From the cell containing the given text, extract its center point as (X, Y) coordinate. 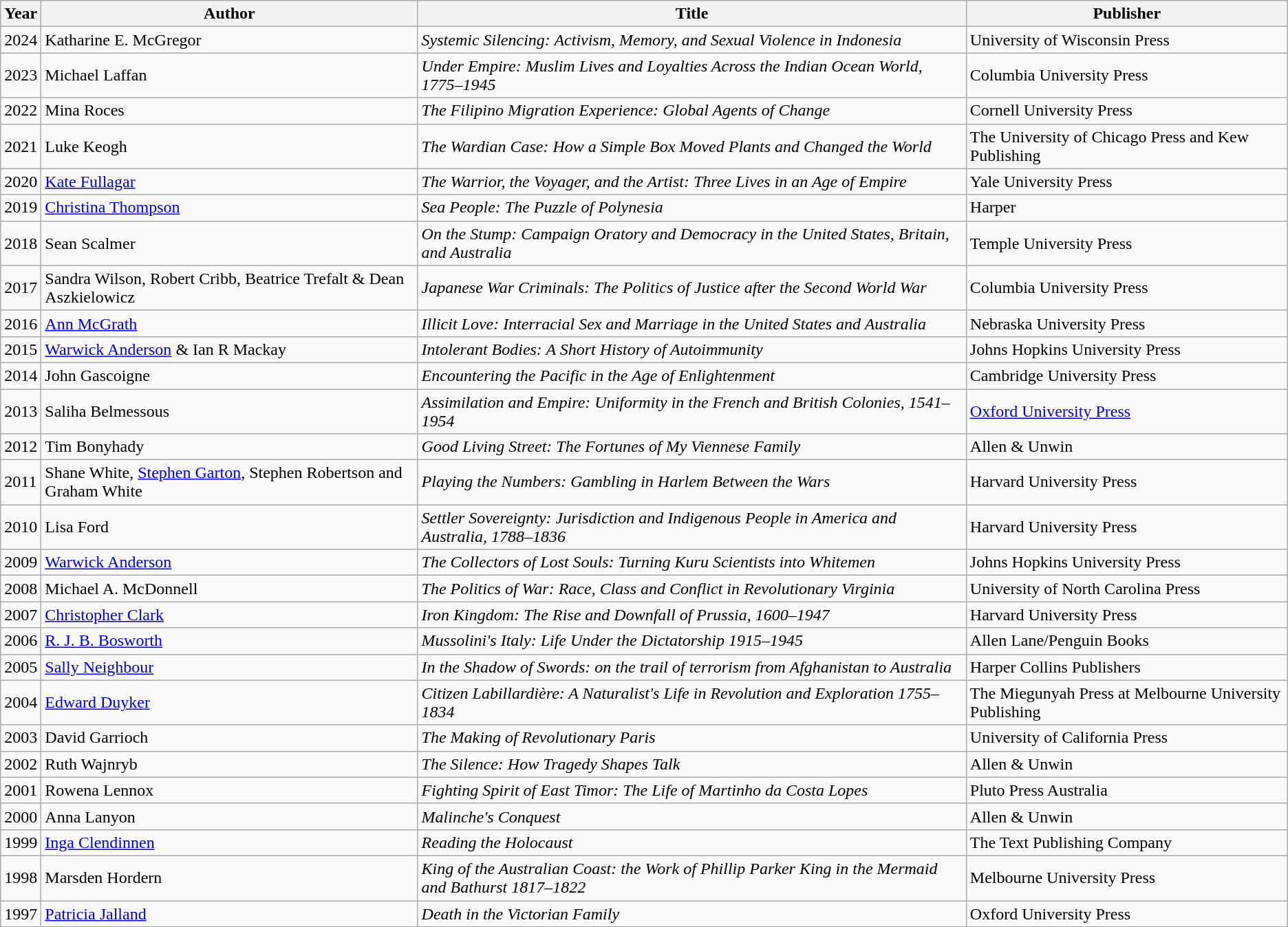
Mussolini's Italy: Life Under the Dictatorship 1915–1945 (692, 641)
2016 (21, 323)
University of California Press (1127, 738)
John Gascoigne (230, 375)
Kate Fullagar (230, 182)
Luke Keogh (230, 146)
Cambridge University Press (1127, 375)
Illicit Love: Interracial Sex and Marriage in the United States and Australia (692, 323)
Sea People: The Puzzle of Polynesia (692, 208)
The Collectors of Lost Souls: Turning Kuru Scientists into Whitemen (692, 563)
The Miegunyah Press at Melbourne University Publishing (1127, 703)
2020 (21, 182)
Edward Duyker (230, 703)
Nebraska University Press (1127, 323)
2002 (21, 764)
Good Living Street: The Fortunes of My Viennese Family (692, 447)
2008 (21, 589)
Mina Roces (230, 111)
The University of Chicago Press and Kew Publishing (1127, 146)
Author (230, 14)
Rowena Lennox (230, 790)
2019 (21, 208)
2009 (21, 563)
Melbourne University Press (1127, 877)
Ann McGrath (230, 323)
In the Shadow of Swords: on the trail of terrorism from Afghanistan to Australia (692, 667)
2021 (21, 146)
Warwick Anderson & Ian R Mackay (230, 349)
Katharine E. McGregor (230, 40)
Tim Bonyhady (230, 447)
Pluto Press Australia (1127, 790)
The Making of Revolutionary Paris (692, 738)
Harper (1127, 208)
Marsden Hordern (230, 877)
2014 (21, 375)
2000 (21, 816)
Systemic Silencing: Activism, Memory, and Sexual Violence in Indonesia (692, 40)
The Filipino Migration Experience: Global Agents of Change (692, 111)
Sandra Wilson, Robert Cribb, Beatrice Trefalt & Dean Aszkielowicz (230, 287)
The Politics of War: Race, Class and Conflict in Revolutionary Virginia (692, 589)
Assimilation and Empire: Uniformity in the French and British Colonies, 1541–1954 (692, 411)
2024 (21, 40)
R. J. B. Bosworth (230, 641)
Ruth Wajnryb (230, 764)
2013 (21, 411)
2015 (21, 349)
Temple University Press (1127, 243)
David Garrioch (230, 738)
2004 (21, 703)
Iron Kingdom: The Rise and Downfall of Prussia, 1600–1947 (692, 615)
Michael Laffan (230, 76)
2003 (21, 738)
On the Stump: Campaign Oratory and Democracy in the United States, Britain, and Australia (692, 243)
Cornell University Press (1127, 111)
Malinche's Conquest (692, 816)
Publisher (1127, 14)
Citizen Labillardière: A Naturalist's Life in Revolution and Exploration 1755–1834 (692, 703)
Fighting Spirit of East Timor: The Life of Martinho da Costa Lopes (692, 790)
Inga Clendinnen (230, 842)
2011 (21, 483)
The Warrior, the Voyager, and the Artist: Three Lives in an Age of Empire (692, 182)
2010 (21, 527)
Title (692, 14)
Allen Lane/Penguin Books (1127, 641)
2006 (21, 641)
The Text Publishing Company (1127, 842)
Playing the Numbers: Gambling in Harlem Between the Wars (692, 483)
Lisa Ford (230, 527)
Sean Scalmer (230, 243)
2005 (21, 667)
Yale University Press (1127, 182)
The Silence: How Tragedy Shapes Talk (692, 764)
2007 (21, 615)
1999 (21, 842)
Anna Lanyon (230, 816)
2012 (21, 447)
Encountering the Pacific in the Age of Enlightenment (692, 375)
Shane White, Stephen Garton, Stephen Robertson and Graham White (230, 483)
Christopher Clark (230, 615)
Japanese War Criminals: The Politics of Justice after the Second World War (692, 287)
2017 (21, 287)
Harper Collins Publishers (1127, 667)
2001 (21, 790)
1997 (21, 914)
Christina Thompson (230, 208)
Death in the Victorian Family (692, 914)
Settler Sovereignty: Jurisdiction and Indigenous People in America and Australia, 1788–1836 (692, 527)
Reading the Holocaust (692, 842)
Sally Neighbour (230, 667)
Patricia Jalland (230, 914)
Intolerant Bodies: A Short History of Autoimmunity (692, 349)
University of Wisconsin Press (1127, 40)
Year (21, 14)
2018 (21, 243)
King of the Australian Coast: the Work of Phillip Parker King in the Mermaid and Bathurst 1817–1822 (692, 877)
Michael A. McDonnell (230, 589)
2023 (21, 76)
1998 (21, 877)
Saliha Belmessous (230, 411)
2022 (21, 111)
Warwick Anderson (230, 563)
The Wardian Case: How a Simple Box Moved Plants and Changed the World (692, 146)
University of North Carolina Press (1127, 589)
Under Empire: Muslim Lives and Loyalties Across the Indian Ocean World, 1775–1945 (692, 76)
